For the text-containing cell, return its midpoint in [x, y] coordinate format. 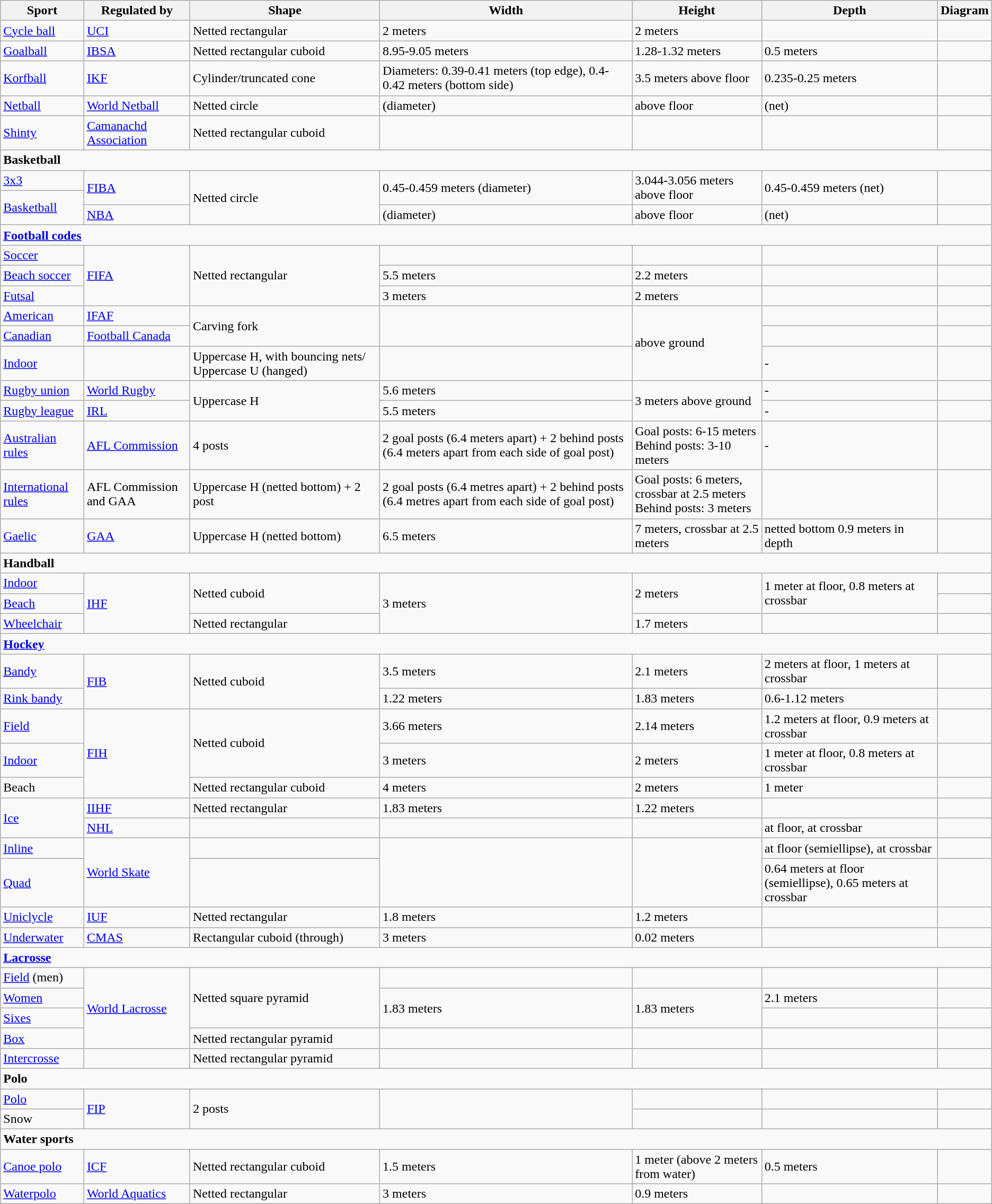
Field (men) [42, 978]
Field [42, 725]
Soccer [42, 255]
UCI [137, 31]
AFL Commission [137, 445]
Regulated by [137, 11]
Snow [42, 1119]
1.7 meters [697, 623]
2 goal posts (6.4 meters apart) + 2 behind posts (6.4 meters apart from each side of goal post) [506, 445]
1.2 meters at floor, 0.9 meters at crossbar [849, 725]
Wheelchair [42, 623]
Sixes [42, 1018]
Carving fork [285, 326]
7 meters, crossbar at 2.5 meters [697, 535]
3.5 meters above floor [697, 78]
8.95-9.05 meters [506, 51]
Uppercase H (netted bottom) + 2 post [285, 494]
2.2 meters [697, 275]
Sport [42, 11]
Depth [849, 11]
IBSA [137, 51]
World Netball [137, 106]
4 meters [506, 788]
FIBA [137, 188]
FIFA [137, 275]
above ground [697, 344]
World Lacrosse [137, 1008]
NBA [137, 215]
World Rugby [137, 391]
0.45-0.459 meters (net) [849, 188]
Cycle ball [42, 31]
Rugby union [42, 391]
Beach soccer [42, 275]
at floor (semiellipse), at crossbar [849, 848]
0.235-0.25 meters [849, 78]
5.6 meters [506, 391]
FIP [137, 1109]
Cylinder/truncated cone [285, 78]
IUF [137, 917]
Quad [42, 883]
Diameters: 0.39-0.41 meters (top edge), 0.4-0.42 meters (bottom side) [506, 78]
Korfball [42, 78]
Goal posts: 6 meters, crossbar at 2.5 metersBehind posts: 3 meters [697, 494]
0.45-0.459 meters (diameter) [506, 188]
Rectangular cuboid (through) [285, 937]
Uniclycle [42, 917]
Australian rules [42, 445]
Canadian [42, 336]
GAA [137, 535]
AFL Commission and GAA [137, 494]
FIB [137, 681]
2 meters at floor, 1 meters at crossbar [849, 671]
Football Canada [137, 336]
Intercrosse [42, 1058]
3 meters above ground [697, 401]
Goal posts: 6-15 metersBehind posts: 3-10 meters [697, 445]
Hockey [496, 644]
Ice [42, 818]
1.5 meters [506, 1166]
Shape [285, 11]
Diagram [964, 11]
Canoe polo [42, 1166]
3.66 meters [506, 725]
Inline [42, 848]
Shinty [42, 133]
FIH [137, 753]
Futsal [42, 295]
0.64 meters at floor (semiellipse), 0.65 meters at crossbar [849, 883]
1.2 meters [697, 917]
Height [697, 11]
IIHF [137, 808]
International rules [42, 494]
1.28-1.32 meters [697, 51]
0.9 meters [697, 1194]
2 posts [285, 1109]
Netball [42, 106]
Underwater [42, 937]
IRL [137, 411]
Camanachd Association [137, 133]
Box [42, 1038]
1 meter [849, 788]
3.044-3.056 meters above floor [697, 188]
American [42, 316]
World Skate [137, 873]
Netted square pyramid [285, 998]
0.02 meters [697, 937]
Goalball [42, 51]
Rink bandy [42, 698]
IKF [137, 78]
at floor, at crossbar [849, 828]
0.6-1.12 meters [849, 698]
Width [506, 11]
Gaelic [42, 535]
Uppercase H (netted bottom) [285, 535]
1 meter (above 2 meters from water) [697, 1166]
IHF [137, 603]
Water sports [496, 1139]
Uppercase H [285, 401]
Lacrosse [496, 957]
Handball [496, 563]
World Aquatics [137, 1194]
Waterpolo [42, 1194]
3x3 [42, 180]
ICF [137, 1166]
Football codes [496, 235]
IFAF [137, 316]
Women [42, 998]
3.5 meters [506, 671]
NHL [137, 828]
6.5 meters [506, 535]
2 goal posts (6.4 metres apart) + 2 behind posts (6.4 metres apart from each side of goal post) [506, 494]
2.14 meters [697, 725]
Rugby league [42, 411]
4 posts [285, 445]
CMAS [137, 937]
netted bottom 0.9 meters in depth [849, 535]
Bandy [42, 671]
1.8 meters [506, 917]
Uppercase H, with bouncing nets/ Uppercase U (hanged) [285, 364]
